Extract the (x, y) coordinate from the center of the cell holding the provided text.  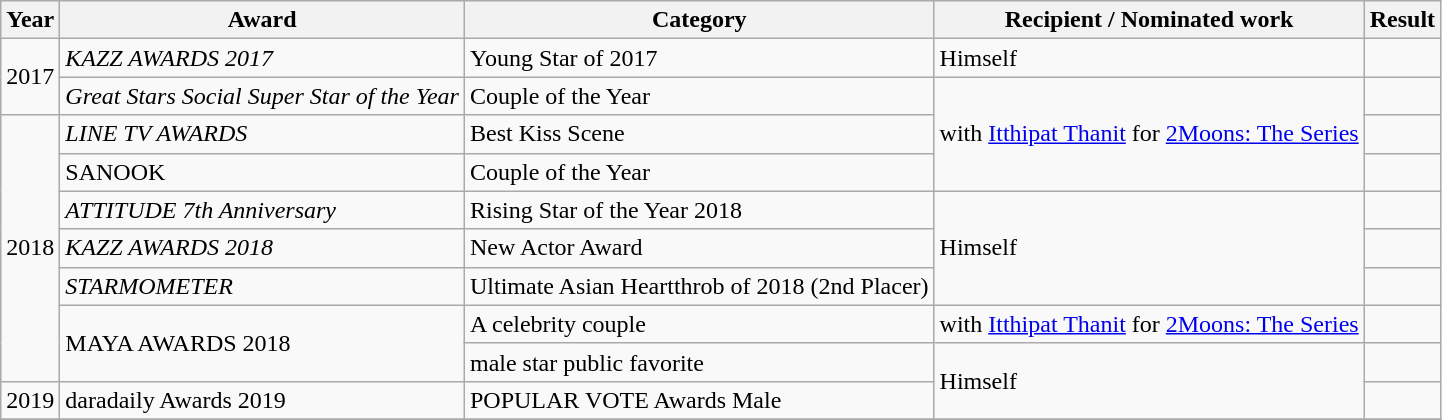
Year (30, 20)
New Actor Award (699, 248)
Great Stars Social Super Star of the Year (262, 96)
Rising Star of the Year 2018 (699, 210)
ATTITUDE 7th Anniversary (262, 210)
Result (1402, 20)
A celebrity couple (699, 324)
2018 (30, 248)
2017 (30, 77)
LINE TV AWARDS (262, 134)
POPULAR VOTE Awards Male (699, 400)
MAYA AWARDS 2018 (262, 343)
2019 (30, 400)
SANOOK (262, 172)
Best Kiss Scene (699, 134)
Category (699, 20)
KAZZ AWARDS 2018 (262, 248)
Award (262, 20)
Young Star of 2017 (699, 58)
male star public favorite (699, 362)
daradaily Awards 2019 (262, 400)
STARMOMETER (262, 286)
Ultimate Asian Heartthrob of 2018 (2nd Placer) (699, 286)
KAZZ AWARDS 2017 (262, 58)
Recipient / Nominated work (1149, 20)
